Identify which cell holds the provided text, then report its (X, Y) central coordinate. 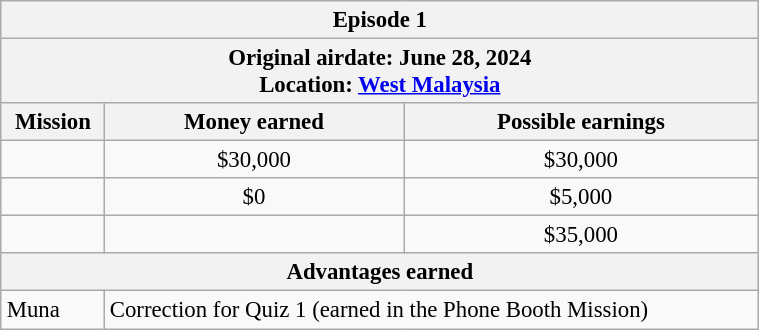
Episode 1 (380, 20)
Money earned (254, 122)
$5,000 (582, 197)
Muna (52, 310)
Mission (52, 122)
Possible earnings (582, 122)
$35,000 (582, 235)
$0 (254, 197)
Original airdate: June 28, 2024Location: West Malaysia (380, 70)
Advantages earned (380, 272)
Correction for Quiz 1 (earned in the Phone Booth Mission) (431, 310)
